Determine the (x, y) coordinate at the center of the cell enclosing the given text.  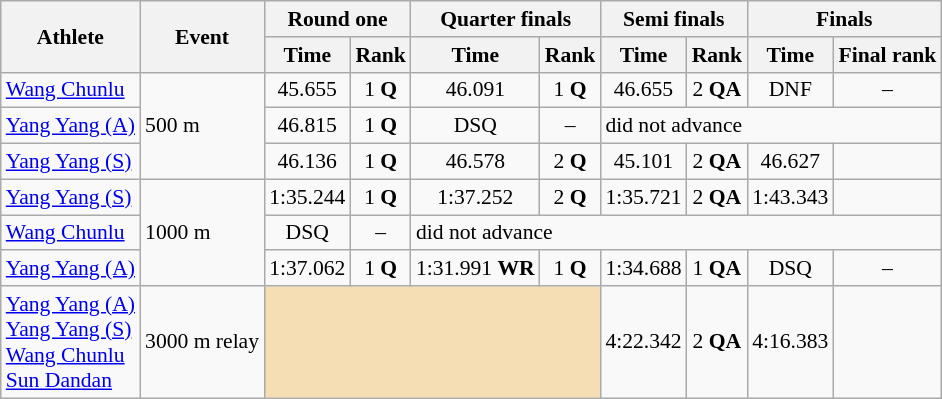
1:31.991 WR (476, 269)
46.091 (476, 90)
1:34.688 (643, 269)
45.101 (643, 162)
4:16.383 (790, 342)
Quarter finals (506, 19)
Final rank (887, 55)
4:22.342 (643, 342)
1:35.721 (643, 197)
DNF (790, 90)
Yang Yang (A)Yang Yang (S)Wang ChunluSun Dandan (70, 342)
46.627 (790, 162)
46.655 (643, 90)
3000 m relay (202, 342)
45.655 (307, 90)
46.578 (476, 162)
1000 m (202, 232)
Event (202, 36)
1:37.062 (307, 269)
Semi finals (674, 19)
1:35.244 (307, 197)
Athlete (70, 36)
500 m (202, 126)
1:37.252 (476, 197)
46.136 (307, 162)
1:43.343 (790, 197)
Round one (338, 19)
46.815 (307, 126)
Finals (844, 19)
1 QA (718, 269)
